Identify which cell holds the provided text, then report its [x, y] central coordinate. 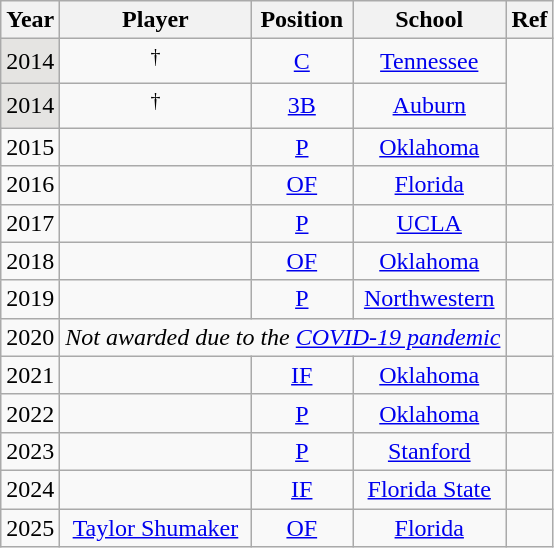
School [430, 20]
2016 [30, 185]
Northwestern [430, 299]
2020 [30, 337]
2024 [30, 489]
Tennessee [430, 62]
Player [156, 20]
Auburn [430, 106]
2022 [30, 413]
UCLA [430, 223]
2023 [30, 451]
2015 [30, 147]
C [302, 62]
2017 [30, 223]
Stanford [430, 451]
Ref [530, 20]
2021 [30, 375]
Taylor Shumaker [156, 528]
2025 [30, 528]
3B [302, 106]
Year [30, 20]
Florida State [430, 489]
Position [302, 20]
2018 [30, 261]
2019 [30, 299]
Not awarded due to the COVID-19 pandemic [283, 337]
